Identify which cell holds the provided text, then report its (x, y) central coordinate. 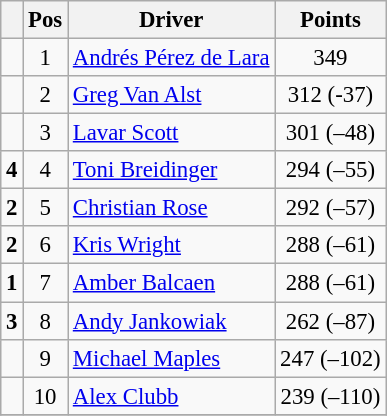
9 (46, 358)
Christian Rose (172, 208)
Andrés Pérez de Lara (172, 58)
349 (330, 58)
292 (–57) (330, 208)
7 (46, 283)
Amber Balcaen (172, 283)
294 (–55) (330, 170)
8 (46, 321)
5 (46, 208)
Driver (172, 20)
312 (-37) (330, 95)
Lavar Scott (172, 133)
10 (46, 396)
301 (–48) (330, 133)
247 (–102) (330, 358)
Points (330, 20)
Greg Van Alst (172, 95)
Kris Wright (172, 245)
Alex Clubb (172, 396)
6 (46, 245)
Michael Maples (172, 358)
262 (–87) (330, 321)
Pos (46, 20)
239 (–110) (330, 396)
Toni Breidinger (172, 170)
Andy Jankowiak (172, 321)
